Return (x, y) of the center of cell containing provided text 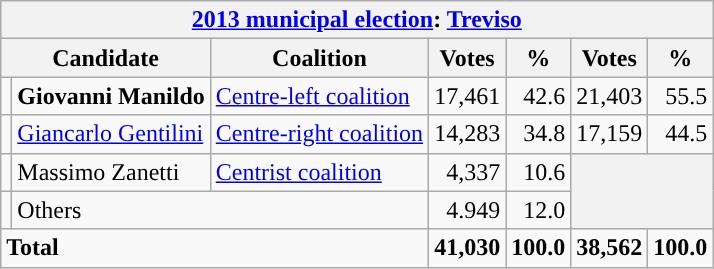
Total (215, 248)
4,337 (468, 172)
10.6 (538, 172)
4.949 (468, 210)
55.5 (680, 96)
Massimo Zanetti (111, 172)
17,461 (468, 96)
38,562 (610, 248)
Giovanni Manildo (111, 96)
Centre-right coalition (319, 134)
Candidate (106, 58)
Giancarlo Gentilini (111, 134)
44.5 (680, 134)
14,283 (468, 134)
34.8 (538, 134)
Others (220, 210)
2013 municipal election: Treviso (357, 20)
21,403 (610, 96)
Centre-left coalition (319, 96)
42.6 (538, 96)
41,030 (468, 248)
Coalition (319, 58)
Centrist coalition (319, 172)
17,159 (610, 134)
12.0 (538, 210)
